Find where the given text appears and provide that cell's center as (X, Y) coordinate. 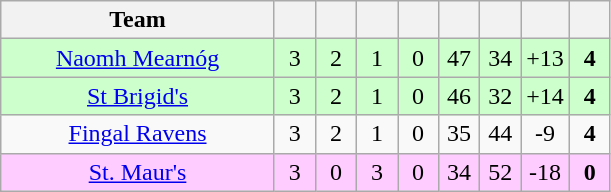
Naomh Mearnóg (138, 58)
35 (460, 134)
47 (460, 58)
+13 (546, 58)
32 (500, 96)
52 (500, 172)
44 (500, 134)
Team (138, 20)
Fingal Ravens (138, 134)
46 (460, 96)
St Brigid's (138, 96)
St. Maur's (138, 172)
+14 (546, 96)
-18 (546, 172)
-9 (546, 134)
